Return the [x, y] coordinate for the center point of the cell that contains the specified text.  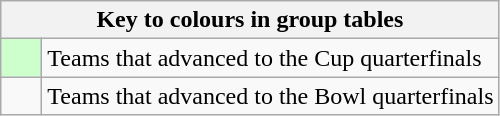
Teams that advanced to the Cup quarterfinals [270, 58]
Key to colours in group tables [250, 20]
Teams that advanced to the Bowl quarterfinals [270, 96]
